Detect which cell encompasses the target text, then output its [x, y] center coordinate. 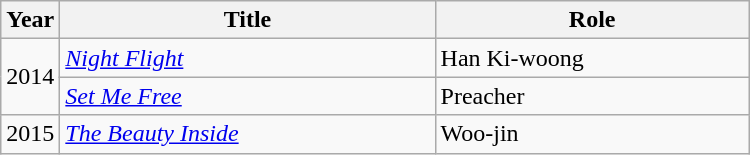
2014 [30, 77]
Preacher [592, 96]
Set Me Free [248, 96]
Night Flight [248, 58]
Title [248, 20]
The Beauty Inside [248, 134]
Role [592, 20]
Han Ki-woong [592, 58]
2015 [30, 134]
Year [30, 20]
Woo-jin [592, 134]
